For the text-containing cell, return its midpoint in [X, Y] coordinate format. 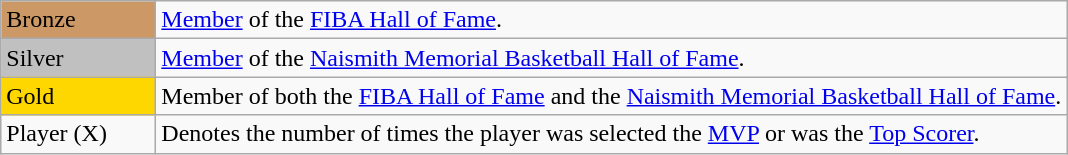
Denotes the number of times the player was selected the MVP or was the Top Scorer. [612, 134]
Gold [78, 96]
Bronze [78, 20]
Member of both the FIBA Hall of Fame and the Naismith Memorial Basketball Hall of Fame. [612, 96]
Player (X) [78, 134]
Member of the FIBA Hall of Fame. [612, 20]
Member of the Naismith Memorial Basketball Hall of Fame. [612, 58]
Silver [78, 58]
